Find where the given text appears and provide that cell's center as [X, Y] coordinate. 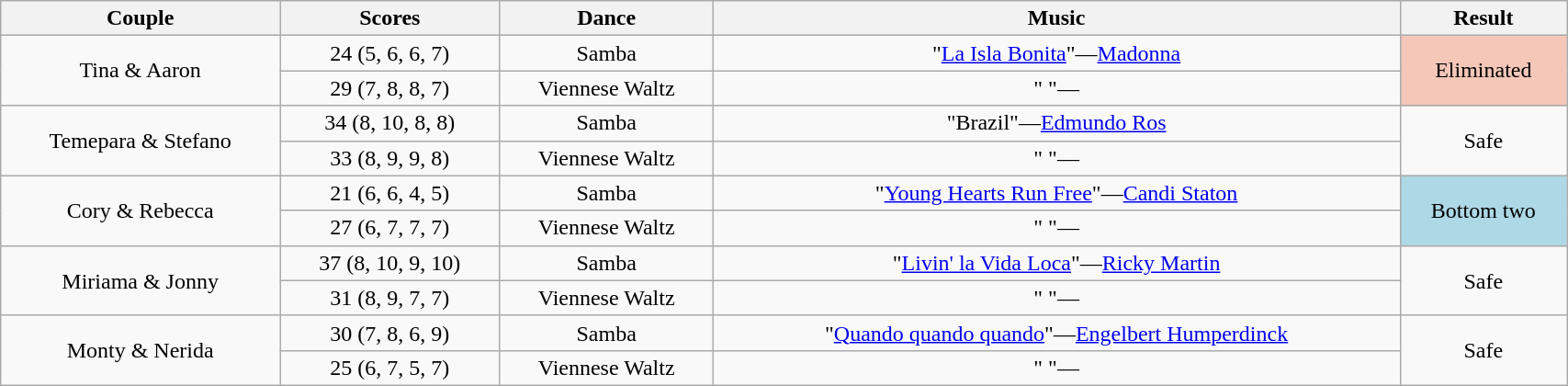
"Quando quando quando"—Engelbert Humperdinck [1056, 333]
Bottom two [1483, 210]
Eliminated [1483, 71]
24 (5, 6, 6, 7) [390, 53]
"La Isla Bonita"—Madonna [1056, 53]
Temepara & Stefano [141, 141]
21 (6, 6, 4, 5) [390, 193]
34 (8, 10, 8, 8) [390, 123]
27 (6, 7, 7, 7) [390, 228]
Music [1056, 18]
29 (7, 8, 8, 7) [390, 88]
37 (8, 10, 9, 10) [390, 263]
Scores [390, 18]
33 (8, 9, 9, 8) [390, 158]
30 (7, 8, 6, 9) [390, 333]
Monty & Nerida [141, 350]
Dance [606, 18]
"Young Hearts Run Free"—Candi Staton [1056, 193]
Couple [141, 18]
"Livin' la Vida Loca"—Ricky Martin [1056, 263]
Miriama & Jonny [141, 280]
Cory & Rebecca [141, 210]
Result [1483, 18]
"Brazil"—Edmundo Ros [1056, 123]
31 (8, 9, 7, 7) [390, 298]
Tina & Aaron [141, 71]
25 (6, 7, 5, 7) [390, 368]
